For the text-containing cell, return its midpoint in [x, y] coordinate format. 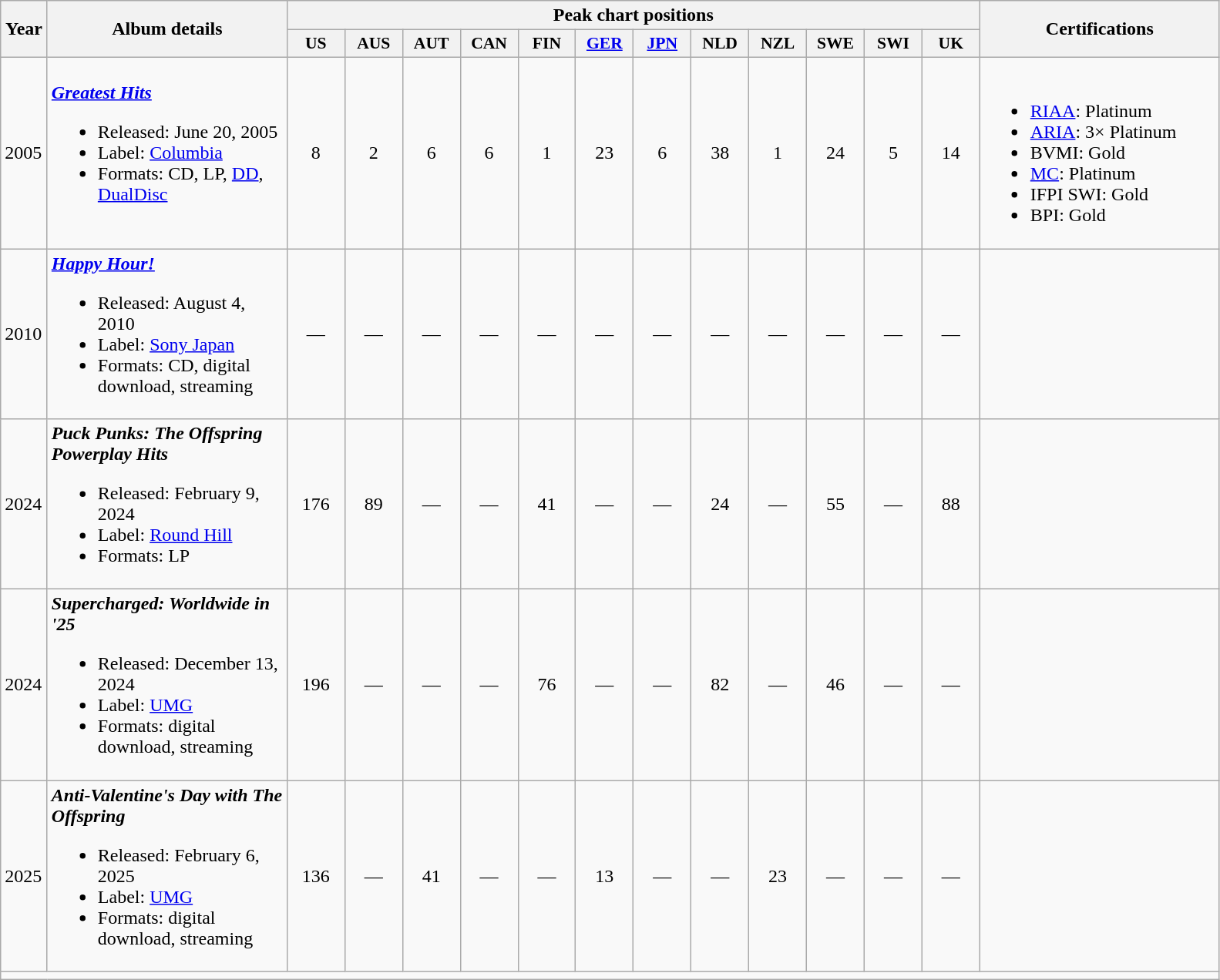
2 [373, 153]
88 [951, 504]
CAN [489, 44]
14 [951, 153]
Peak chart positions [634, 15]
46 [835, 685]
Certifications [1099, 29]
2010 [25, 333]
Album details [166, 29]
55 [835, 504]
38 [720, 153]
US [316, 44]
AUT [432, 44]
AUS [373, 44]
JPN [663, 44]
2025 [25, 876]
2005 [25, 153]
Year [25, 29]
SWE [835, 44]
Supercharged: Worldwide in '25Released: December 13, 2024Label: UMGFormats: digital download, streaming [166, 685]
RIAA: PlatinumARIA: 3× PlatinumBVMI: GoldMC: PlatinumIFPI SWI: GoldBPI: Gold [1099, 153]
NLD [720, 44]
5 [892, 153]
89 [373, 504]
NZL [778, 44]
Happy Hour!Released: August 4, 2010Label: Sony JapanFormats: CD, digital download, streaming [166, 333]
196 [316, 685]
Anti-Valentine's Day with The OffspringReleased: February 6, 2025Label: UMGFormats: digital download, streaming [166, 876]
Puck Punks: The Offspring Powerplay HitsReleased: February 9, 2024Label: Round HillFormats: LP [166, 504]
176 [316, 504]
76 [547, 685]
8 [316, 153]
FIN [547, 44]
Greatest HitsReleased: June 20, 2005Label: ColumbiaFormats: CD, LP, DD, DualDisc [166, 153]
136 [316, 876]
SWI [892, 44]
13 [604, 876]
GER [604, 44]
UK [951, 44]
82 [720, 685]
